From the cell containing the given text, extract its center point as (X, Y) coordinate. 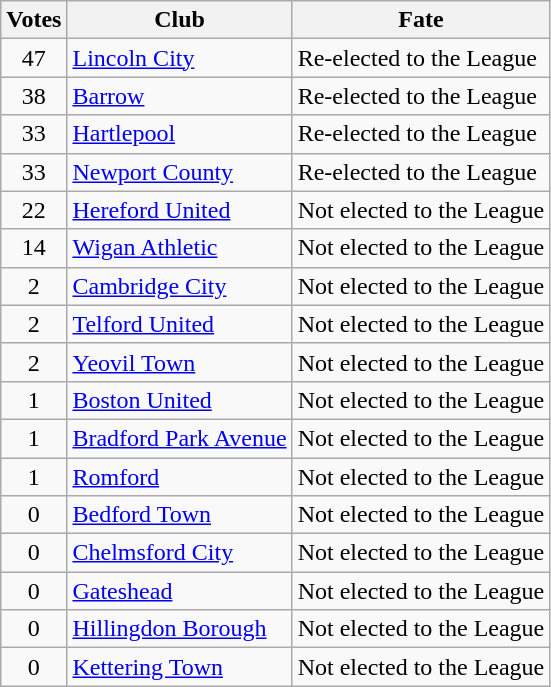
Hereford United (180, 210)
22 (34, 210)
Hillingdon Borough (180, 629)
14 (34, 248)
Hartlepool (180, 134)
Bradford Park Avenue (180, 438)
Bedford Town (180, 515)
Fate (421, 20)
Barrow (180, 96)
Boston United (180, 400)
Lincoln City (180, 58)
Votes (34, 20)
Gateshead (180, 591)
38 (34, 96)
Romford (180, 477)
Telford United (180, 324)
Club (180, 20)
Wigan Athletic (180, 248)
Kettering Town (180, 667)
Newport County (180, 172)
Chelmsford City (180, 553)
47 (34, 58)
Yeovil Town (180, 362)
Cambridge City (180, 286)
